Scan for the cell matching the given text and deliver its [x, y] coordinate at center. 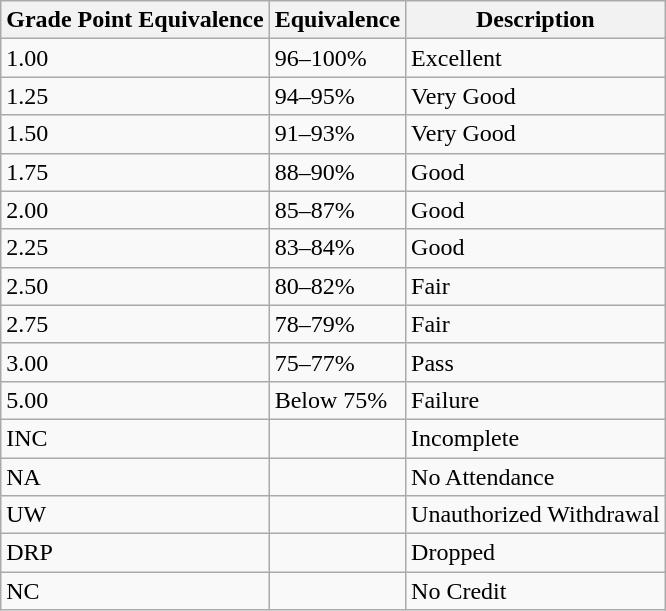
80–82% [337, 286]
No Credit [536, 591]
1.75 [135, 172]
96–100% [337, 58]
83–84% [337, 248]
2.75 [135, 324]
Description [536, 20]
Equivalence [337, 20]
5.00 [135, 400]
Dropped [536, 553]
94–95% [337, 96]
2.25 [135, 248]
2.00 [135, 210]
75–77% [337, 362]
88–90% [337, 172]
NA [135, 477]
NC [135, 591]
85–87% [337, 210]
UW [135, 515]
1.25 [135, 96]
Pass [536, 362]
1.50 [135, 134]
2.50 [135, 286]
1.00 [135, 58]
Incomplete [536, 438]
Excellent [536, 58]
No Attendance [536, 477]
INC [135, 438]
Below 75% [337, 400]
3.00 [135, 362]
Unauthorized Withdrawal [536, 515]
Grade Point Equivalence [135, 20]
Failure [536, 400]
91–93% [337, 134]
78–79% [337, 324]
DRP [135, 553]
